Extract the (x, y) coordinate from the center of the cell holding the provided text.  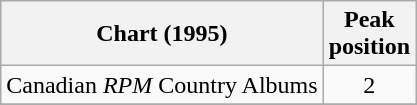
Canadian RPM Country Albums (162, 85)
2 (369, 85)
Chart (1995) (162, 34)
Peakposition (369, 34)
